Extract the (x, y) coordinate from the center of the cell holding the provided text.  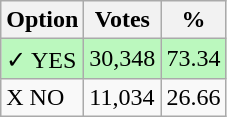
X NO (42, 97)
Votes (122, 20)
% (194, 20)
30,348 (122, 59)
26.66 (194, 97)
Option (42, 20)
73.34 (194, 59)
✓ YES (42, 59)
11,034 (122, 97)
